From the cell containing the given text, extract its center point as [X, Y] coordinate. 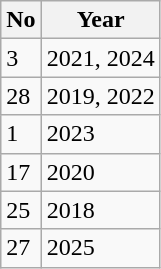
28 [21, 96]
2023 [100, 134]
17 [21, 172]
Year [100, 20]
2019, 2022 [100, 96]
3 [21, 58]
27 [21, 248]
2018 [100, 210]
2020 [100, 172]
No [21, 20]
25 [21, 210]
2025 [100, 248]
2021, 2024 [100, 58]
1 [21, 134]
